Find where the given text appears and provide that cell's center as (x, y) coordinate. 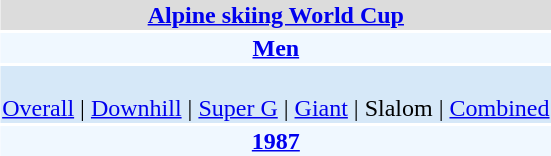
Overall | Downhill | Super G | Giant | Slalom | Combined (276, 94)
Men (276, 48)
1987 (276, 141)
Alpine skiing World Cup (276, 15)
